From the cell containing the given text, extract its center point as (x, y) coordinate. 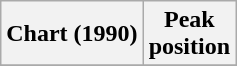
Peakposition (189, 34)
Chart (1990) (72, 34)
